Detect which cell encompasses the target text, then output its (x, y) center coordinate. 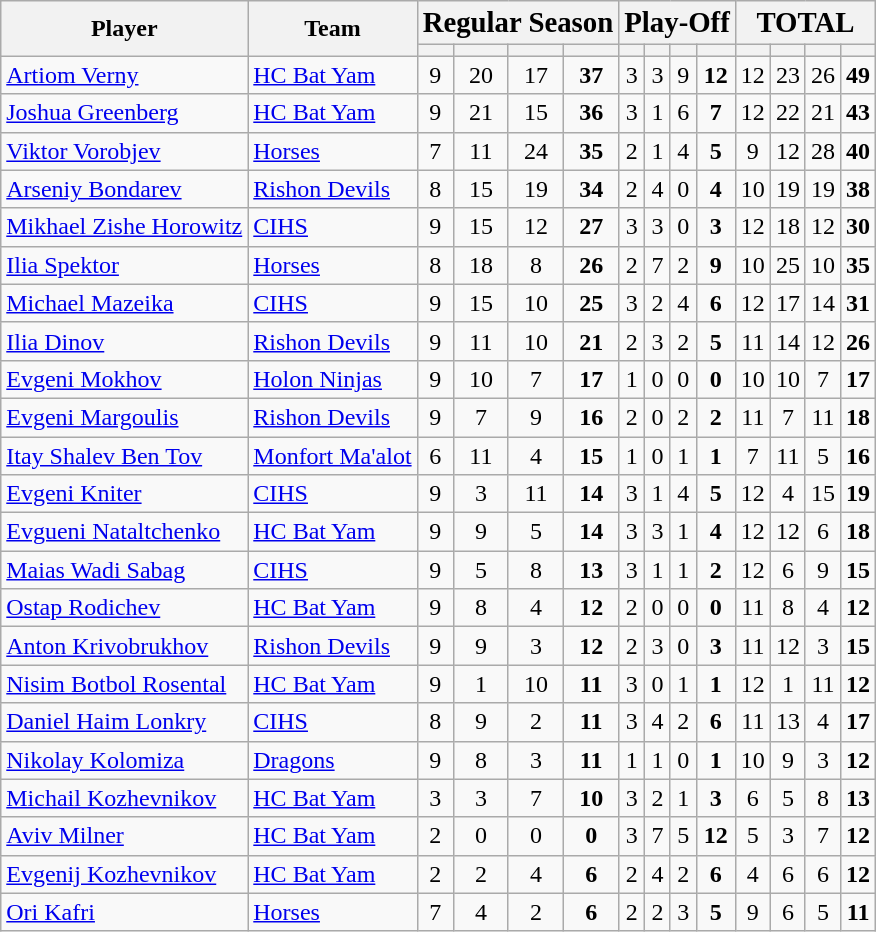
Evgenij Kozhevnikov (124, 874)
40 (858, 151)
Regular Season (518, 23)
Player (124, 28)
Nisim Botbol Rosental (124, 684)
27 (592, 227)
34 (592, 189)
Artiom Verny (124, 75)
Monfort Ma'alot (332, 455)
Evgeni Kniter (124, 494)
Evgeni Mokhov (124, 379)
36 (592, 113)
Dragons (332, 760)
43 (858, 113)
Evgeni Margoulis (124, 417)
37 (592, 75)
Evgueni Nataltchenko (124, 532)
Ilia Spektor (124, 265)
Aviv Milner (124, 836)
38 (858, 189)
Michail Kozhevnikov (124, 798)
Ilia Dinov (124, 341)
28 (822, 151)
Mikhael Zishe Horowitz (124, 227)
22 (788, 113)
Play-Off (678, 23)
Daniel Haim Lonkry (124, 722)
49 (858, 75)
23 (788, 75)
31 (858, 303)
Anton Krivobrukhov (124, 646)
Michael Mazeika (124, 303)
Ostap Rodichev (124, 608)
Itay Shalev Ben Tov (124, 455)
Ori Kafri (124, 912)
Team (332, 28)
Holon Ninjas (332, 379)
Viktor Vorobjev (124, 151)
TOTAL (805, 23)
20 (480, 75)
30 (858, 227)
24 (536, 151)
Nikolay Kolomiza (124, 760)
Arseniy Bondarev (124, 189)
Joshua Greenberg (124, 113)
Maias Wadi Sabag (124, 570)
